Locate the cell with the specified text and output its [x, y] center coordinate. 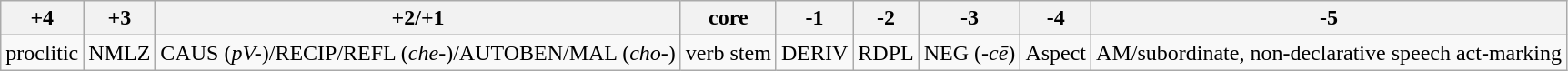
proclitic [42, 53]
CAUS (pV-)/RECIP/REFL (che-)/AUTOBEN/MAL (cho-) [418, 53]
-3 [970, 18]
verb stem [728, 53]
NEG (-cē) [970, 53]
Aspect [1056, 53]
-1 [814, 18]
-5 [1330, 18]
core [728, 18]
NMLZ [120, 53]
-4 [1056, 18]
+4 [42, 18]
DERIV [814, 53]
+2/+1 [418, 18]
AM/subordinate, non-declarative speech act-marking [1330, 53]
RDPL [886, 53]
+3 [120, 18]
-2 [886, 18]
